Extract the [X, Y] coordinate from the center of the cell holding the provided text.  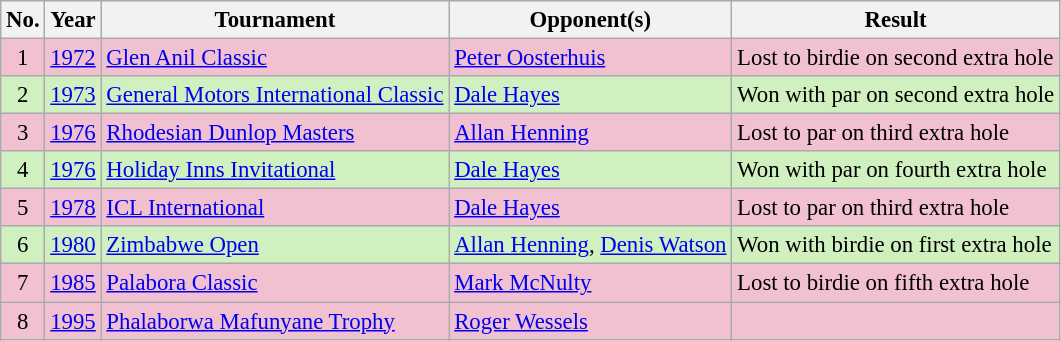
Opponent(s) [590, 20]
8 [23, 321]
2 [23, 95]
Rhodesian Dunlop Masters [275, 133]
Tournament [275, 20]
7 [23, 283]
1978 [73, 208]
5 [23, 208]
Lost to birdie on second extra hole [896, 58]
1995 [73, 321]
Phalaborwa Mafunyane Trophy [275, 321]
Allan Henning, Denis Watson [590, 245]
Palabora Classic [275, 283]
No. [23, 20]
Mark McNulty [590, 283]
Glen Anil Classic [275, 58]
Year [73, 20]
Peter Oosterhuis [590, 58]
1972 [73, 58]
3 [23, 133]
ICL International [275, 208]
Lost to birdie on fifth extra hole [896, 283]
Zimbabwe Open [275, 245]
4 [23, 170]
Result [896, 20]
Holiday Inns Invitational [275, 170]
Won with par on second extra hole [896, 95]
General Motors International Classic [275, 95]
Won with par on fourth extra hole [896, 170]
Roger Wessels [590, 321]
6 [23, 245]
1985 [73, 283]
1 [23, 58]
Won with birdie on first extra hole [896, 245]
Allan Henning [590, 133]
1973 [73, 95]
1980 [73, 245]
